Extract the [x, y] coordinate from the center of the cell holding the provided text.  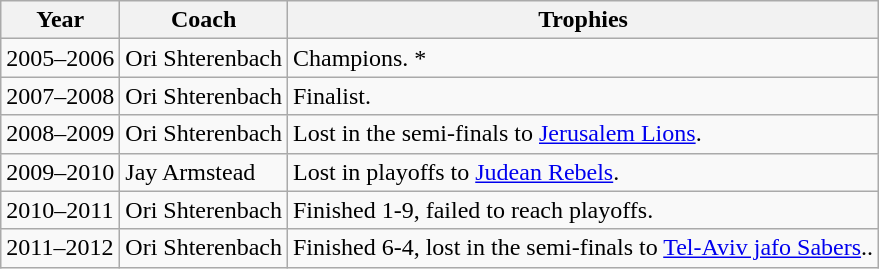
Year [60, 20]
Finished 1-9, failed to reach playoffs. [582, 210]
Finalist. [582, 96]
2007–2008 [60, 96]
Lost in the semi-finals to Jerusalem Lions. [582, 134]
Coach [204, 20]
Trophies [582, 20]
2005–2006 [60, 58]
Finished 6-4, lost in the semi-finals to Tel-Aviv jafo Sabers.. [582, 248]
2010–2011 [60, 210]
Lost in playoffs to Judean Rebels. [582, 172]
Champions. * [582, 58]
2011–2012 [60, 248]
2008–2009 [60, 134]
Jay Armstead [204, 172]
2009–2010 [60, 172]
